Determine the [X, Y] coordinate at the center of the cell enclosing the given text.  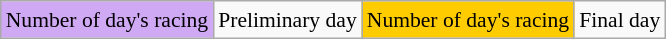
Preliminary day [288, 20]
Final day [620, 20]
